From the cell containing the given text, extract its center point as (x, y) coordinate. 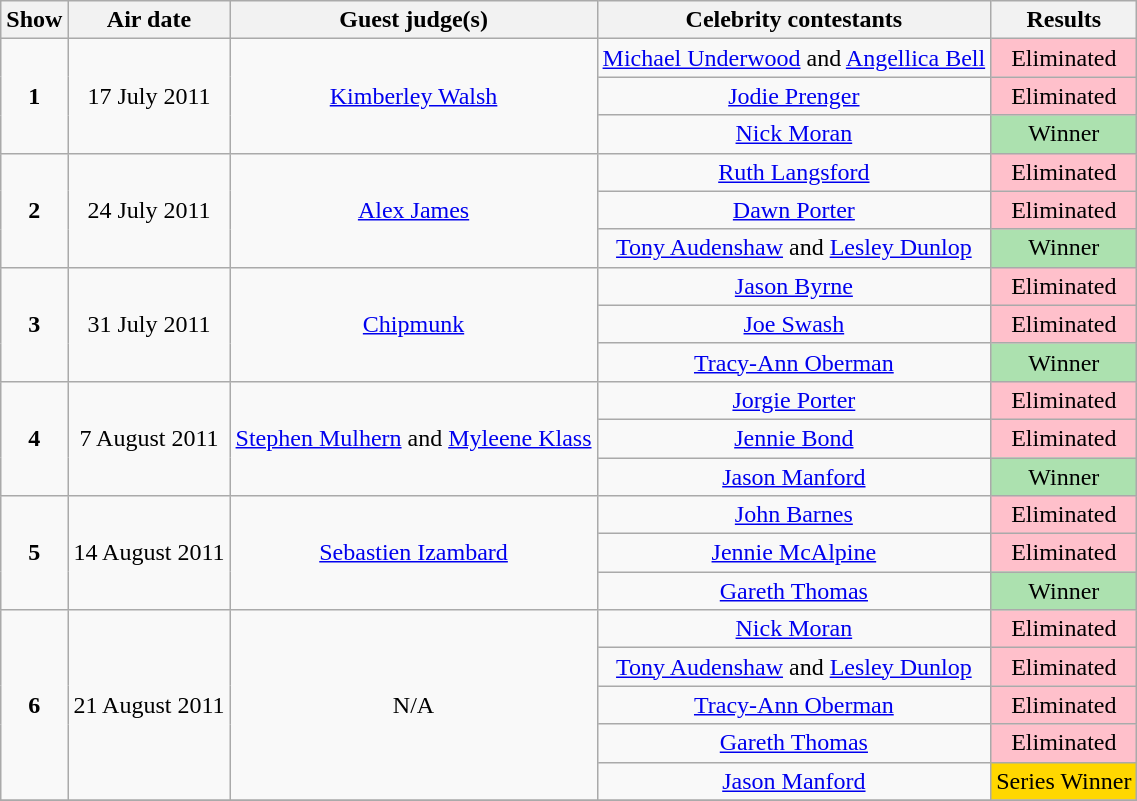
24 July 2011 (149, 210)
2 (34, 210)
N/A (414, 705)
1 (34, 96)
Ruth Langsford (794, 172)
17 July 2011 (149, 96)
Chipmunk (414, 324)
Air date (149, 20)
Jason Byrne (794, 286)
7 August 2011 (149, 438)
5 (34, 553)
31 July 2011 (149, 324)
Michael Underwood and Angellica Bell (794, 58)
Stephen Mulhern and Myleene Klass (414, 438)
14 August 2011 (149, 553)
Show (34, 20)
Results (1064, 20)
Jorgie Porter (794, 400)
21 August 2011 (149, 705)
Kimberley Walsh (414, 96)
4 (34, 438)
Jennie McAlpine (794, 553)
Jennie Bond (794, 438)
Celebrity contestants (794, 20)
Dawn Porter (794, 210)
Guest judge(s) (414, 20)
John Barnes (794, 515)
Jodie Prenger (794, 96)
Joe Swash (794, 324)
3 (34, 324)
Alex James (414, 210)
Series Winner (1064, 781)
6 (34, 705)
Sebastien Izambard (414, 553)
